Extract the (X, Y) coordinate from the center of the cell holding the provided text.  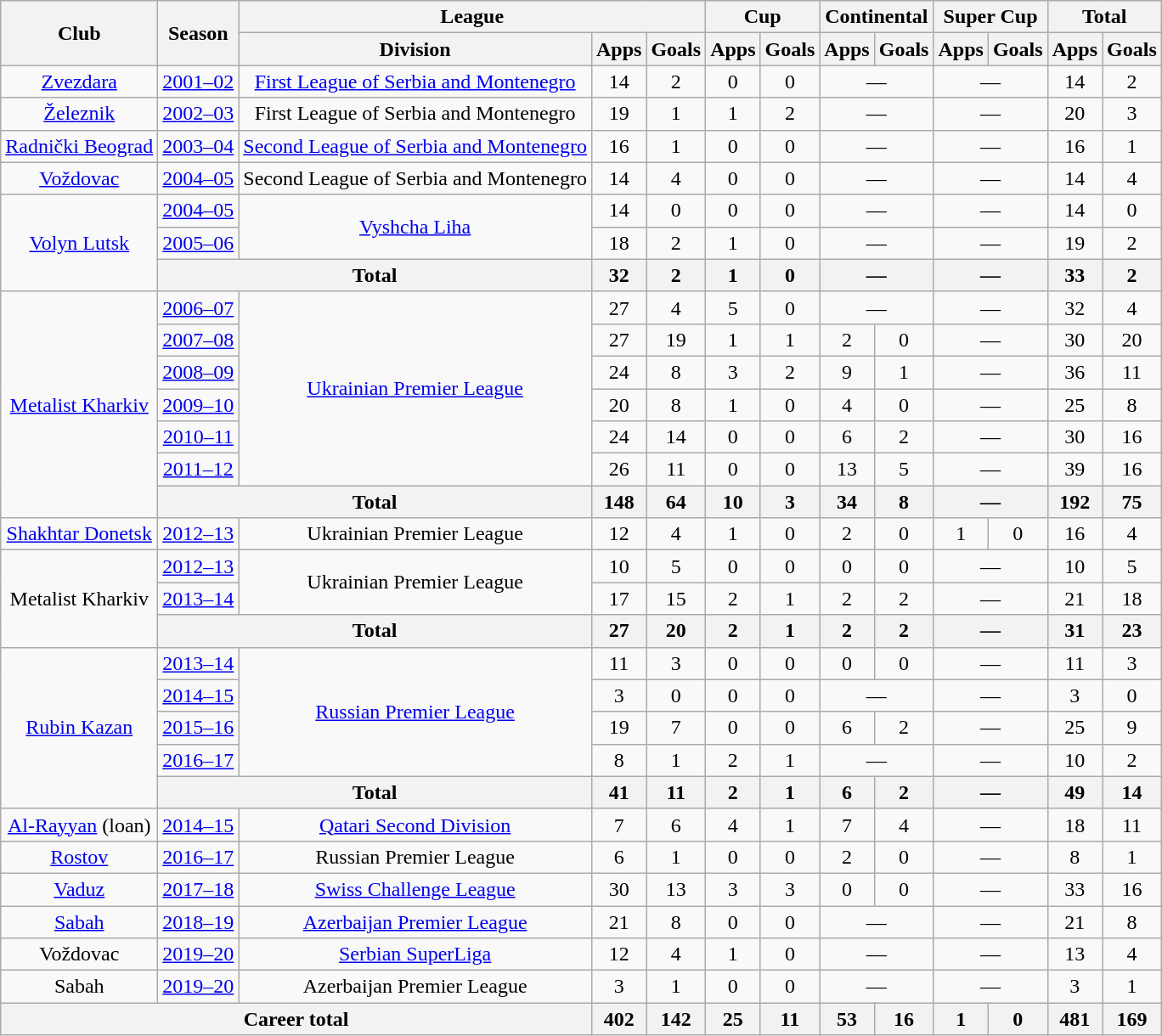
402 (618, 1019)
17 (618, 599)
Club (80, 33)
49 (1075, 792)
Radnički Beograd (80, 146)
2001–02 (199, 82)
Super Cup (990, 17)
Serbian SuperLiga (415, 954)
Swiss Challenge League (415, 889)
2011–12 (199, 470)
Cup (763, 17)
Qatari Second Division (415, 825)
2015–16 (199, 728)
142 (676, 1019)
Al-Rayyan (loan) (80, 825)
39 (1075, 470)
75 (1132, 502)
192 (1075, 502)
36 (1075, 372)
Rostov (80, 857)
Rubin Kazan (80, 728)
2009–10 (199, 405)
2018–19 (199, 921)
2002–03 (199, 114)
2005–06 (199, 243)
31 (1075, 631)
23 (1132, 631)
Division (415, 49)
2007–08 (199, 340)
Vaduz (80, 889)
53 (847, 1019)
64 (676, 502)
2010–11 (199, 437)
169 (1132, 1019)
Continental (877, 17)
Vyshcha Liha (415, 227)
League (472, 17)
34 (847, 502)
Zvezdara (80, 82)
Shakhtar Donetsk (80, 534)
41 (618, 792)
148 (618, 502)
15 (676, 599)
Career total (296, 1019)
481 (1075, 1019)
2017–18 (199, 889)
Železnik (80, 114)
Season (199, 33)
26 (618, 470)
Volyn Lutsk (80, 243)
2006–07 (199, 307)
2003–04 (199, 146)
2008–09 (199, 372)
